Pinpoint the cell where the given text exists, returning its [X, Y] midpoint coordinate. 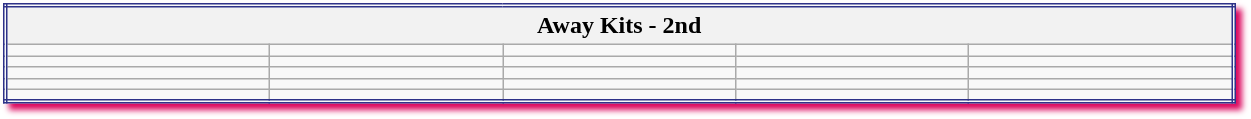
Away Kits - 2nd [619, 25]
